Provide the (x, y) coordinate of the cell's center where the given text is located.  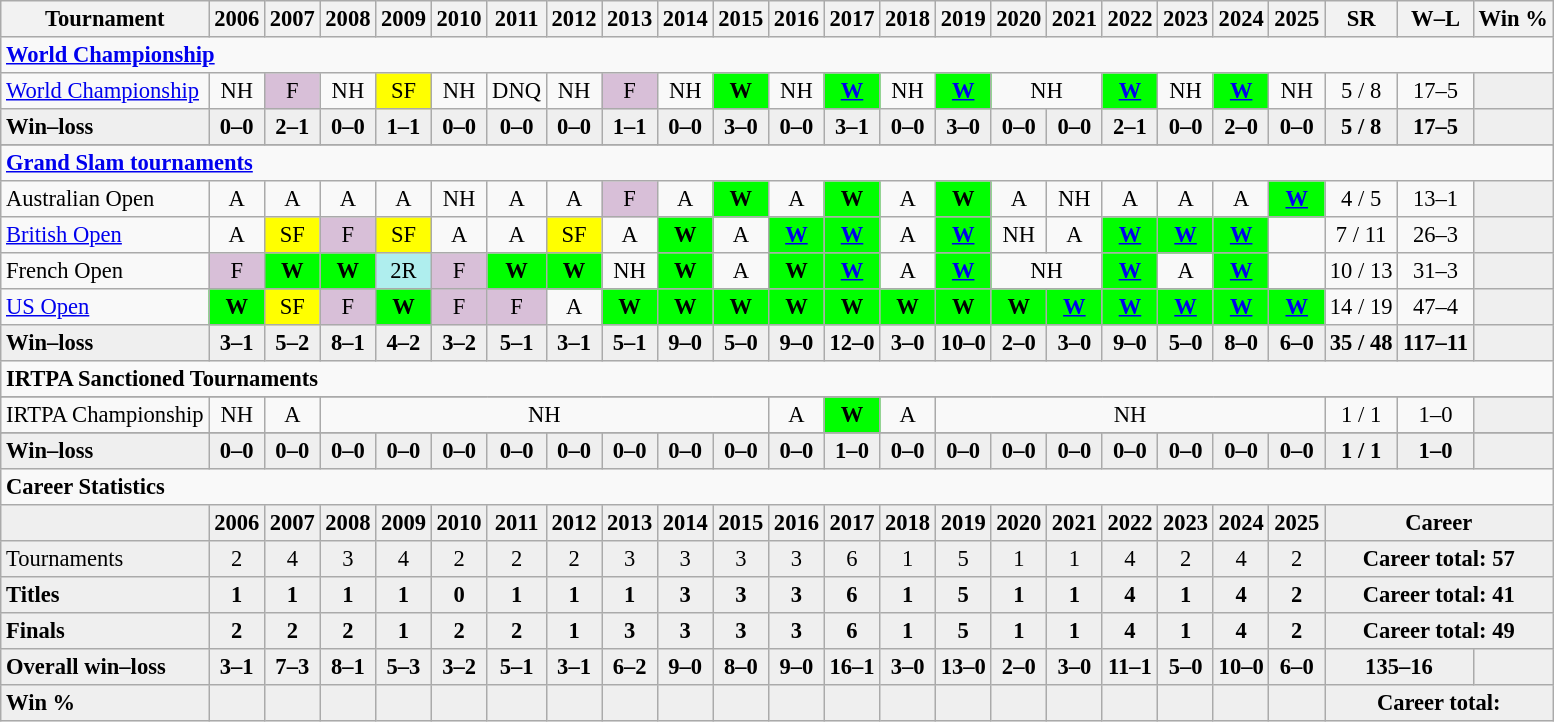
135–16 (1400, 667)
SR (1362, 19)
W–L (1436, 19)
6–2 (630, 667)
Career (1439, 523)
French Open (105, 271)
DNQ (516, 91)
0 (459, 595)
4–2 (404, 343)
Career Statistics (777, 487)
Grand Slam tournaments (777, 163)
IRTPA Championship (105, 415)
14 / 19 (1362, 307)
Australian Open (105, 199)
13–1 (1436, 199)
British Open (105, 235)
5–2 (292, 343)
Tournaments (105, 559)
31–3 (1436, 271)
Career total: 49 (1439, 631)
117–11 (1436, 343)
Finals (105, 631)
7 / 11 (1362, 235)
5–3 (404, 667)
35 / 48 (1362, 343)
16–1 (852, 667)
Career total: 41 (1439, 595)
26–3 (1436, 235)
47–4 (1436, 307)
US Open (105, 307)
Titles (105, 595)
Career total: 57 (1439, 559)
7–3 (292, 667)
12–0 (852, 343)
13–0 (963, 667)
Career total: (1439, 703)
2R (404, 271)
10 / 13 (1362, 271)
Tournament (105, 19)
Overall win–loss (105, 667)
4 / 5 (1362, 199)
IRTPA Sanctioned Tournaments (777, 379)
11–1 (1130, 667)
